Return [x, y] of the center of cell containing provided text 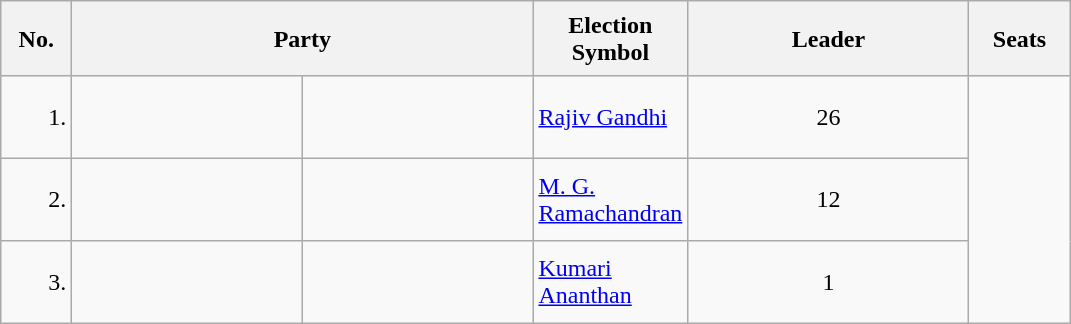
26 [828, 117]
Rajiv Gandhi [610, 117]
Party [302, 38]
Seats [1020, 38]
Election Symbol [610, 38]
1. [36, 117]
1 [828, 282]
3. [36, 282]
12 [828, 199]
No. [36, 38]
Leader [828, 38]
Kumari Ananthan [610, 282]
M. G. Ramachandran [610, 199]
2. [36, 199]
